Return [x, y] of the center of cell containing provided text 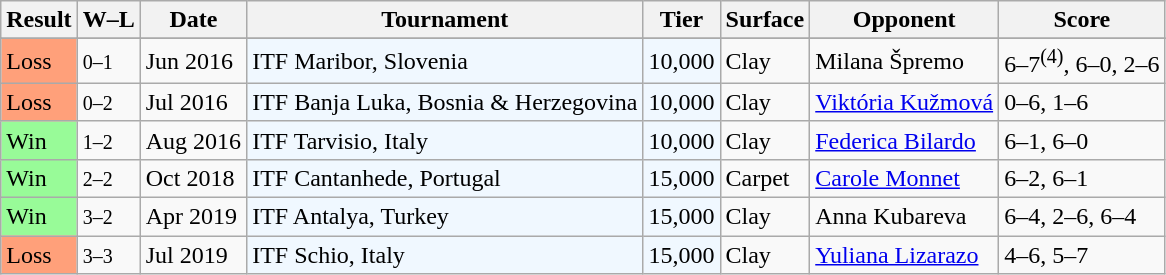
Federica Bilardo [904, 140]
3–3 [108, 255]
ITF Cantanhede, Portugal [445, 178]
Date [193, 20]
ITF Banja Luka, Bosnia & Herzegovina [445, 102]
Tournament [445, 20]
Carole Monnet [904, 178]
Carpet [765, 178]
6–1, 6–0 [1082, 140]
4–6, 5–7 [1082, 255]
Surface [765, 20]
Apr 2019 [193, 217]
Opponent [904, 20]
Jul 2016 [193, 102]
ITF Antalya, Turkey [445, 217]
6–2, 6–1 [1082, 178]
0–2 [108, 102]
Milana Špremo [904, 62]
Jun 2016 [193, 62]
2–2 [108, 178]
Viktória Kužmová [904, 102]
Anna Kubareva [904, 217]
Result [39, 20]
0–6, 1–6 [1082, 102]
Jul 2019 [193, 255]
Tier [682, 20]
6–4, 2–6, 6–4 [1082, 217]
6–7(4), 6–0, 2–6 [1082, 62]
Oct 2018 [193, 178]
ITF Tarvisio, Italy [445, 140]
0–1 [108, 62]
3–2 [108, 217]
1–2 [108, 140]
Yuliana Lizarazo [904, 255]
ITF Maribor, Slovenia [445, 62]
Score [1082, 20]
W–L [108, 20]
ITF Schio, Italy [445, 255]
Aug 2016 [193, 140]
